Search for the cell housing the specified text and yield its [X, Y] center coordinate. 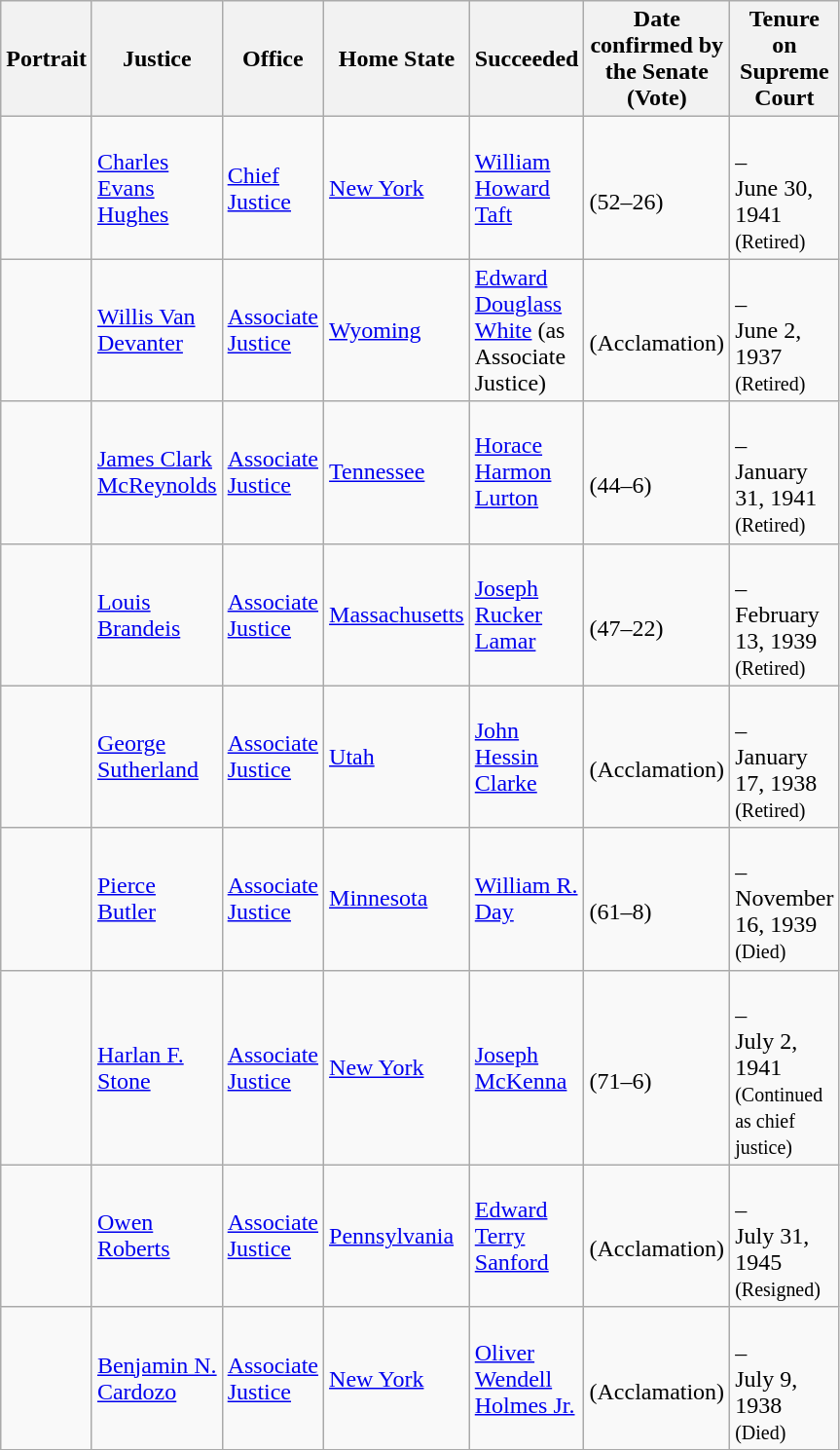
Willis Van Devanter [157, 330]
Utah [397, 757]
–January 31, 1941(Retired) [785, 472]
Chief Justice [273, 188]
Joseph Rucker Lamar [527, 614]
Succeeded [527, 58]
–November 16, 1939(Died) [785, 899]
–July 31, 1945(Resigned) [785, 1236]
Oliver Wendell Holmes Jr. [527, 1378]
–July 2, 1941(Continued as chief justice) [785, 1067]
Minnesota [397, 899]
Pierce Butler [157, 899]
Benjamin N. Cardozo [157, 1378]
James Clark McReynolds [157, 472]
Owen Roberts [157, 1236]
Pennsylvania [397, 1236]
Tennessee [397, 472]
Home State [397, 58]
Justice [157, 58]
Louis Brandeis [157, 614]
Portrait [47, 58]
Charles Evans Hughes [157, 188]
Tenure on Supreme Court [785, 58]
John Hessin Clarke [527, 757]
Office [273, 58]
George Sutherland [157, 757]
–January 17, 1938(Retired) [785, 757]
–June 30, 1941(Retired) [785, 188]
Date confirmed by the Senate(Vote) [657, 58]
William R. Day [527, 899]
–February 13, 1939(Retired) [785, 614]
(61–8) [657, 899]
–June 2, 1937(Retired) [785, 330]
Joseph McKenna [527, 1067]
(47–22) [657, 614]
Harlan F. Stone [157, 1067]
(44–6) [657, 472]
Wyoming [397, 330]
Massachusetts [397, 614]
Edward Terry Sanford [527, 1236]
(52–26) [657, 188]
–July 9, 1938(Died) [785, 1378]
Horace Harmon Lurton [527, 472]
Edward Douglass White (as Associate Justice) [527, 330]
William Howard Taft [527, 188]
(71–6) [657, 1067]
